Identify which cell holds the provided text, then report its (x, y) central coordinate. 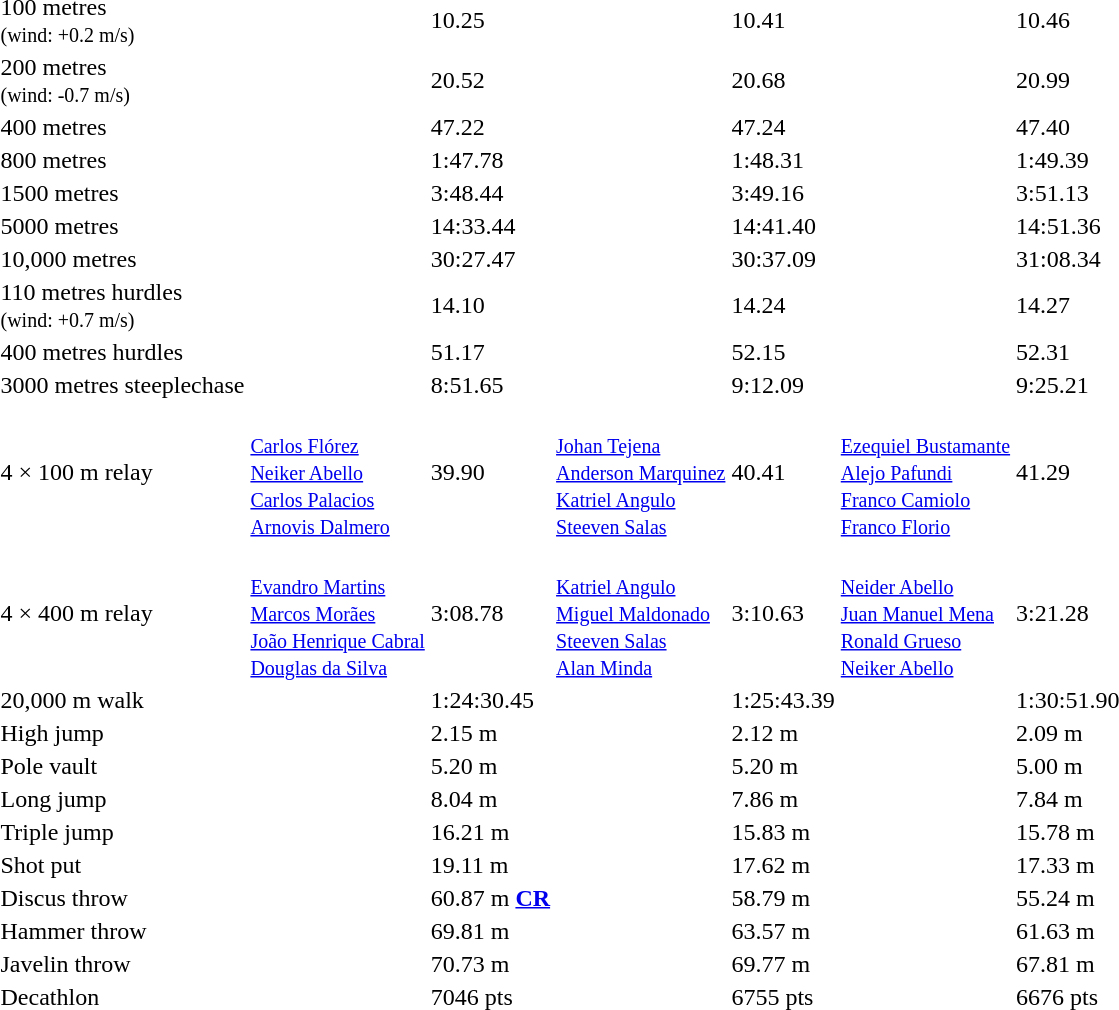
16.21 m (490, 832)
40.41 (783, 472)
14:33.44 (490, 226)
3:48.44 (490, 193)
1:25:43.39 (783, 700)
39.90 (490, 472)
7.86 m (783, 799)
60.87 m CR (490, 898)
47.22 (490, 127)
3:10.63 (783, 613)
47.24 (783, 127)
8:51.65 (490, 385)
51.17 (490, 352)
3:08.78 (490, 613)
19.11 m (490, 865)
63.57 m (783, 931)
52.15 (783, 352)
Carlos FlórezNeiker AbelloCarlos PalaciosArnovis Dalmero (338, 472)
69.77 m (783, 964)
3:49.16 (783, 193)
2.12 m (783, 733)
58.79 m (783, 898)
Neider AbelloJuan Manuel MenaRonald GruesoNeiker Abello (925, 613)
9:12.09 (783, 385)
30:27.47 (490, 259)
14.24 (783, 306)
1:48.31 (783, 160)
15.83 m (783, 832)
1:47.78 (490, 160)
20.52 (490, 80)
17.62 m (783, 865)
70.73 m (490, 964)
Katriel AnguloMiguel MaldonadoSteeven SalasAlan Minda (641, 613)
Evandro MartinsMarcos MorãesJoão Henrique CabralDouglas da Silva (338, 613)
2.15 m (490, 733)
8.04 m (490, 799)
69.81 m (490, 931)
Ezequiel BustamanteAlejo PafundiFranco CamioloFranco Florio (925, 472)
30:37.09 (783, 259)
Johan TejenaAnderson MarquinezKatriel AnguloSteeven Salas (641, 472)
14.10 (490, 306)
20.68 (783, 80)
1:24:30.45 (490, 700)
14:41.40 (783, 226)
